Provide the (X, Y) coordinate of the cell's center where the given text is located.  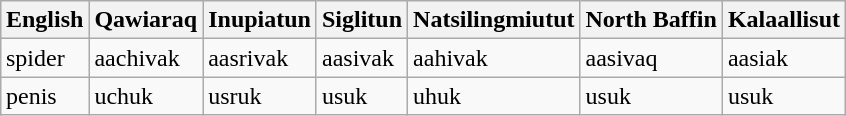
aasiak (784, 58)
aasrivak (260, 58)
Natsilingmiutut (494, 20)
Kalaallisut (784, 20)
Siglitun (362, 20)
aahivak (494, 58)
aachivak (146, 58)
North Baffin (651, 20)
usruk (260, 96)
uhuk (494, 96)
spider (44, 58)
uchuk (146, 96)
penis (44, 96)
aasivak (362, 58)
Qawiaraq (146, 20)
aasivaq (651, 58)
Inupiatun (260, 20)
English (44, 20)
